Find where the given text appears and provide that cell's center as [x, y] coordinate. 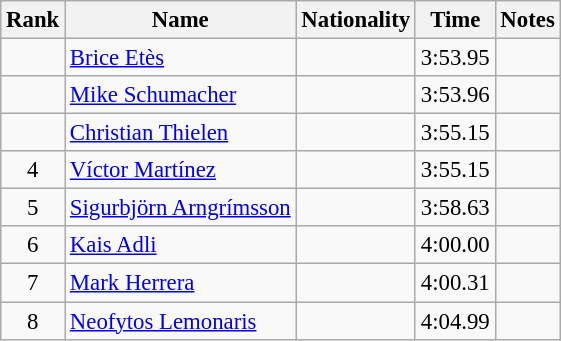
4:04.99 [455, 321]
4 [33, 170]
Kais Adli [180, 245]
7 [33, 283]
5 [33, 208]
Brice Etès [180, 58]
Víctor Martínez [180, 170]
Name [180, 20]
Mike Schumacher [180, 95]
6 [33, 245]
3:53.95 [455, 58]
Nationality [356, 20]
4:00.31 [455, 283]
Christian Thielen [180, 133]
Time [455, 20]
Neofytos Lemonaris [180, 321]
3:53.96 [455, 95]
Sigurbjörn Arngrímsson [180, 208]
8 [33, 321]
Rank [33, 20]
Mark Herrera [180, 283]
Notes [528, 20]
4:00.00 [455, 245]
3:58.63 [455, 208]
